Pinpoint the cell where the given text exists, returning its (x, y) midpoint coordinate. 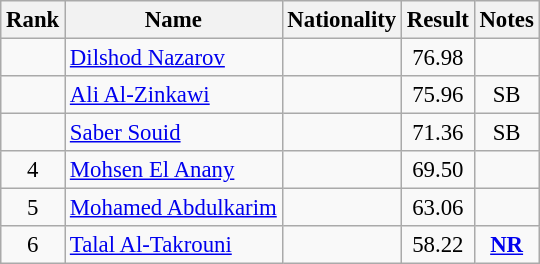
75.96 (438, 95)
NR (506, 245)
58.22 (438, 245)
Talal Al-Takrouni (174, 245)
Dilshod Nazarov (174, 58)
6 (33, 245)
Ali Al-Zinkawi (174, 95)
Result (438, 20)
Notes (506, 20)
4 (33, 170)
Name (174, 20)
63.06 (438, 208)
Saber Souid (174, 133)
69.50 (438, 170)
Mohsen El Anany (174, 170)
5 (33, 208)
Mohamed Abdulkarim (174, 208)
76.98 (438, 58)
Rank (33, 20)
71.36 (438, 133)
Nationality (342, 20)
